Capture the cell that displays the provided text and extract its (X, Y) central coordinate. 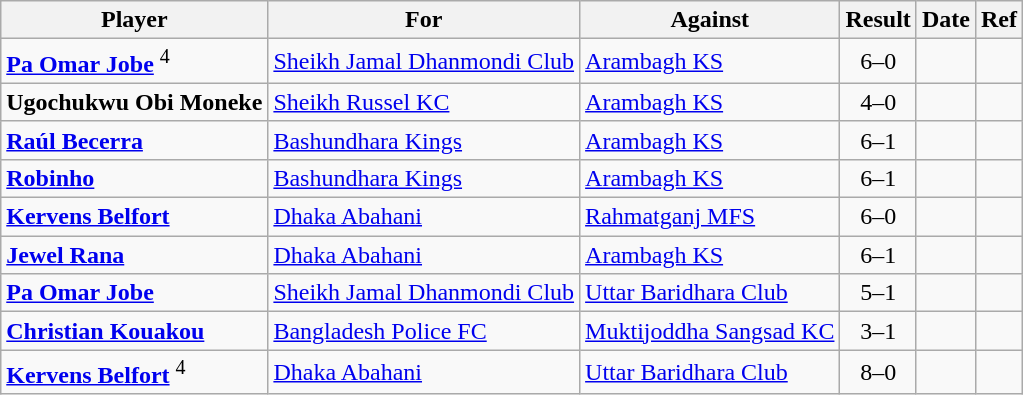
Muktijoddha Sangsad KC (710, 331)
Raúl Becerra (134, 140)
Kervens Belfort 4 (134, 372)
Ref (998, 20)
Christian Kouakou (134, 331)
Against (710, 20)
Sheikh Russel KC (424, 102)
5–1 (878, 293)
Ugochukwu Obi Moneke (134, 102)
4–0 (878, 102)
Rahmatganj MFS (710, 217)
Robinho (134, 178)
Kervens Belfort (134, 217)
Date (946, 20)
Pa Omar Jobe (134, 293)
3–1 (878, 331)
8–0 (878, 372)
Jewel Rana (134, 255)
Bangladesh Police FC (424, 331)
For (424, 20)
Pa Omar Jobe 4 (134, 62)
Result (878, 20)
Player (134, 20)
